From the cell containing the given text, extract its center point as [X, Y] coordinate. 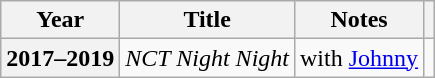
Year [60, 20]
Title [208, 20]
Notes [358, 20]
NCT Night Night [208, 58]
2017–2019 [60, 58]
with Johnny [358, 58]
